Output the (x, y) coordinate of the center of the cell containing the given text.  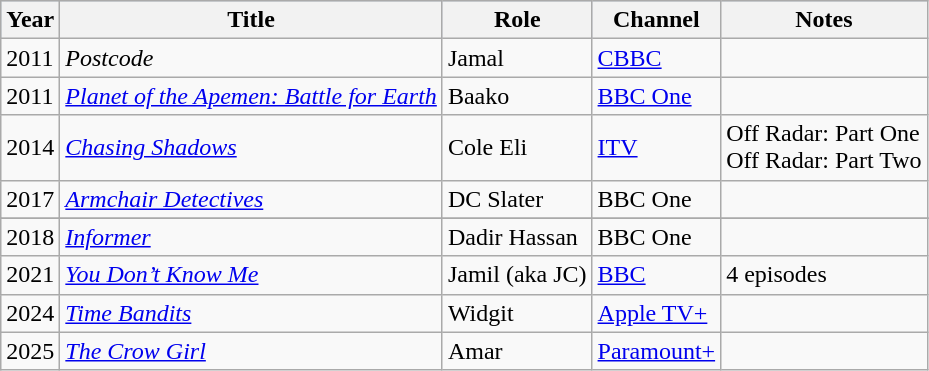
BBC (656, 275)
Informer (252, 237)
Year (30, 20)
Notes (824, 20)
DC Slater (517, 199)
Chasing Shadows (252, 148)
Baako (517, 96)
Apple TV+ (656, 313)
Cole Eli (517, 148)
Postcode (252, 58)
2025 (30, 351)
Armchair Detectives (252, 199)
2021 (30, 275)
Off Radar: Part OneOff Radar: Part Two (824, 148)
Jamil (aka JC) (517, 275)
Channel (656, 20)
Role (517, 20)
Jamal (517, 58)
4 episodes (824, 275)
Time Bandits (252, 313)
Dadir Hassan (517, 237)
Widgit (517, 313)
2017 (30, 199)
Title (252, 20)
CBBC (656, 58)
Paramount+ (656, 351)
ITV (656, 148)
The Crow Girl (252, 351)
2024 (30, 313)
Planet of the Apemen: Battle for Earth (252, 96)
2014 (30, 148)
2018 (30, 237)
Amar (517, 351)
You Don’t Know Me (252, 275)
